Find where the given text appears and provide that cell's center as (x, y) coordinate. 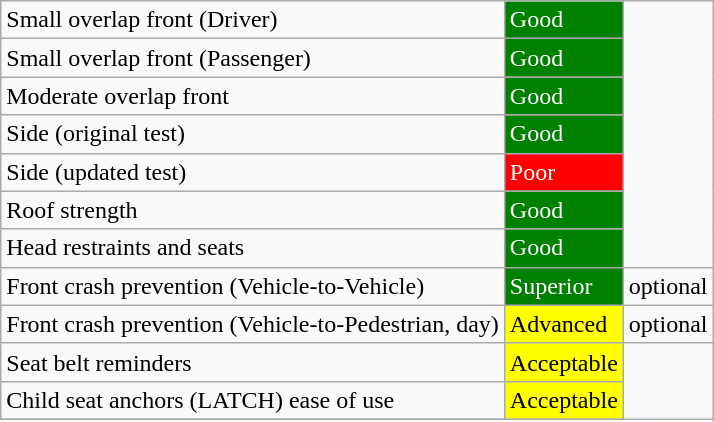
Poor (564, 172)
Seat belt reminders (253, 362)
Advanced (564, 324)
Superior (564, 286)
Small overlap front (Driver) (253, 20)
Front crash prevention (Vehicle-to-Pedestrian, day) (253, 324)
Roof strength (253, 210)
Front crash prevention (Vehicle-to-Vehicle) (253, 286)
Side (original test) (253, 134)
Head restraints and seats (253, 248)
Moderate overlap front (253, 96)
Side (updated test) (253, 172)
Small overlap front (Passenger) (253, 58)
Child seat anchors (LATCH) ease of use (253, 400)
